From the cell containing the given text, extract its center point as (x, y) coordinate. 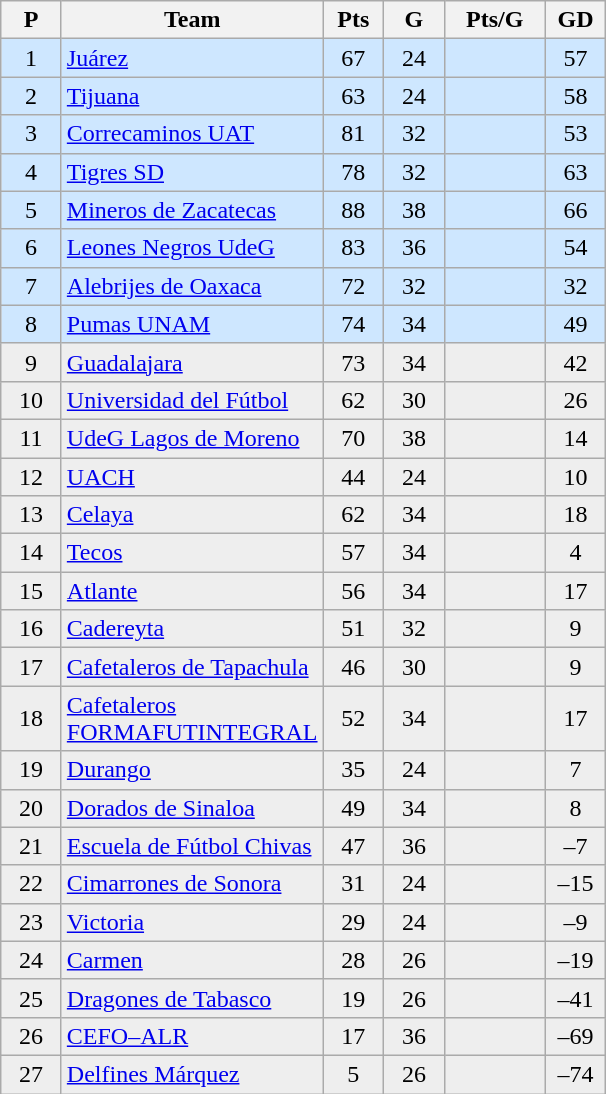
Pumas UNAM (192, 324)
Tigres SD (192, 172)
P (32, 20)
Tecos (192, 553)
Universidad del Fútbol (192, 400)
Guadalajara (192, 362)
Dorados de Sinaloa (192, 808)
51 (354, 629)
42 (576, 362)
Mineros de Zacatecas (192, 210)
81 (354, 134)
UdeG Lagos de Moreno (192, 438)
20 (32, 808)
28 (354, 960)
Durango (192, 770)
Celaya (192, 515)
Leones Negros UdeG (192, 248)
46 (354, 667)
Cafetaleros de Tapachula (192, 667)
35 (354, 770)
2 (32, 96)
58 (576, 96)
G (414, 20)
Cimarrones de Sonora (192, 884)
Team (192, 20)
Pts (354, 20)
22 (32, 884)
54 (576, 248)
31 (354, 884)
44 (354, 477)
73 (354, 362)
11 (32, 438)
Alebrijes de Oaxaca (192, 286)
–41 (576, 998)
Dragones de Tabasco (192, 998)
–74 (576, 1074)
16 (32, 629)
78 (354, 172)
83 (354, 248)
72 (354, 286)
–9 (576, 922)
GD (576, 20)
56 (354, 591)
25 (32, 998)
27 (32, 1074)
66 (576, 210)
88 (354, 210)
23 (32, 922)
15 (32, 591)
Carmen (192, 960)
12 (32, 477)
Cadereyta (192, 629)
70 (354, 438)
–19 (576, 960)
Atlante (192, 591)
–15 (576, 884)
6 (32, 248)
1 (32, 58)
Delfines Márquez (192, 1074)
–7 (576, 846)
3 (32, 134)
UACH (192, 477)
Pts/G (494, 20)
52 (354, 718)
Tijuana (192, 96)
Correcaminos UAT (192, 134)
47 (354, 846)
74 (354, 324)
67 (354, 58)
53 (576, 134)
–69 (576, 1036)
Victoria (192, 922)
Juárez (192, 58)
Cafetaleros FORMAFUTINTEGRAL (192, 718)
CEFO–ALR (192, 1036)
29 (354, 922)
21 (32, 846)
Escuela de Fútbol Chivas (192, 846)
13 (32, 515)
